Search for the cell housing the specified text and yield its (x, y) center coordinate. 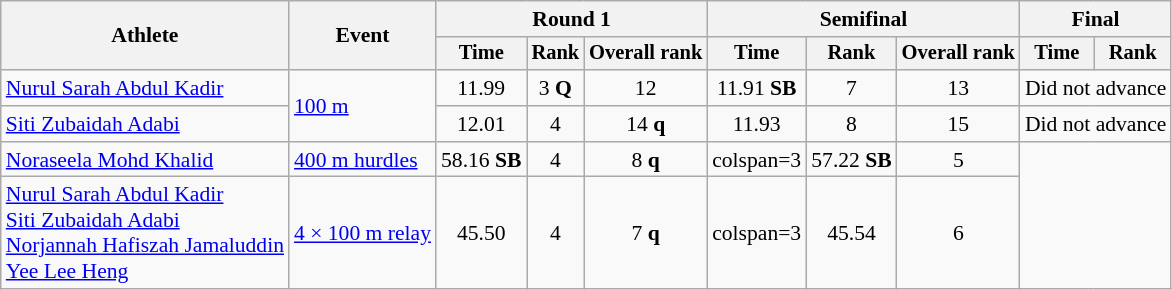
15 (958, 124)
Nurul Sarah Abdul Kadir (145, 88)
Round 1 (572, 19)
45.50 (482, 233)
11.93 (756, 124)
100 m (362, 106)
Final (1096, 19)
Noraseela Mohd Khalid (145, 160)
8 (852, 124)
13 (958, 88)
Siti Zubaidah Adabi (145, 124)
Athlete (145, 36)
12 (646, 88)
Event (362, 36)
45.54 (852, 233)
57.22 SB (852, 160)
5 (958, 160)
12.01 (482, 124)
58.16 SB (482, 160)
7 q (646, 233)
Nurul Sarah Abdul KadirSiti Zubaidah AdabiNorjannah Hafiszah JamaluddinYee Lee Heng (145, 233)
11.99 (482, 88)
4 × 100 m relay (362, 233)
6 (958, 233)
11.91 SB (756, 88)
8 q (646, 160)
400 m hurdles (362, 160)
Semifinal (864, 19)
3 Q (556, 88)
7 (852, 88)
14 q (646, 124)
